Provide the [x, y] coordinate of the cell's center where the given text is located.  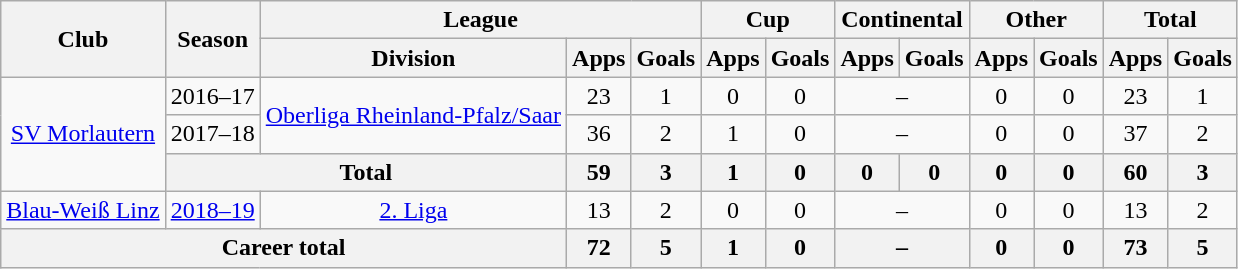
Cup [768, 20]
2016–17 [212, 96]
Club [83, 39]
36 [599, 134]
Oberliga Rheinland-Pfalz/Saar [413, 115]
League [480, 20]
Continental [902, 20]
Career total [284, 248]
2017–18 [212, 134]
Season [212, 39]
Blau-Weiß Linz [83, 210]
2. Liga [413, 210]
60 [1135, 172]
59 [599, 172]
2018–19 [212, 210]
Other [1036, 20]
Division [413, 58]
72 [599, 248]
SV Morlautern [83, 134]
37 [1135, 134]
73 [1135, 248]
